Provide the (x, y) coordinate of the cell's center where the given text is located.  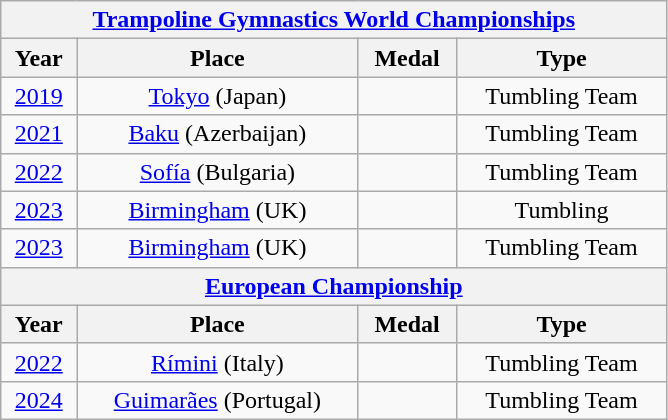
2021 (39, 134)
2024 (39, 400)
Trampoline Gymnastics World Championships (334, 20)
Baku (Azerbaijan) (218, 134)
Sofía (Bulgaria) (218, 172)
Tokyo (Japan) (218, 96)
European Championship (334, 286)
Guimarães (Portugal) (218, 400)
Rímini (Italy) (218, 362)
2019 (39, 96)
Tumbling (561, 210)
